Find where the given text appears and provide that cell's center as (X, Y) coordinate. 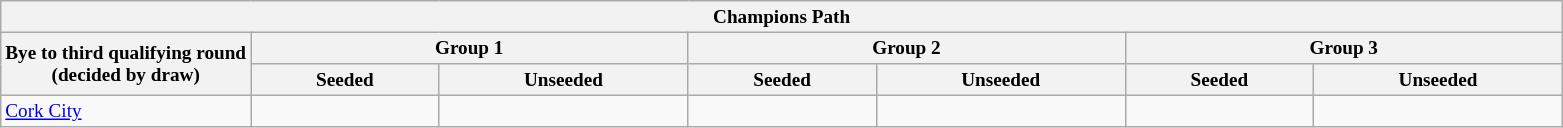
Group 1 (470, 48)
Group 2 (906, 48)
Bye to third qualifying round(decided by draw) (126, 64)
Group 3 (1344, 48)
Cork City (126, 111)
Champions Path (782, 17)
